Scan for the cell matching the given text and deliver its (X, Y) coordinate at center. 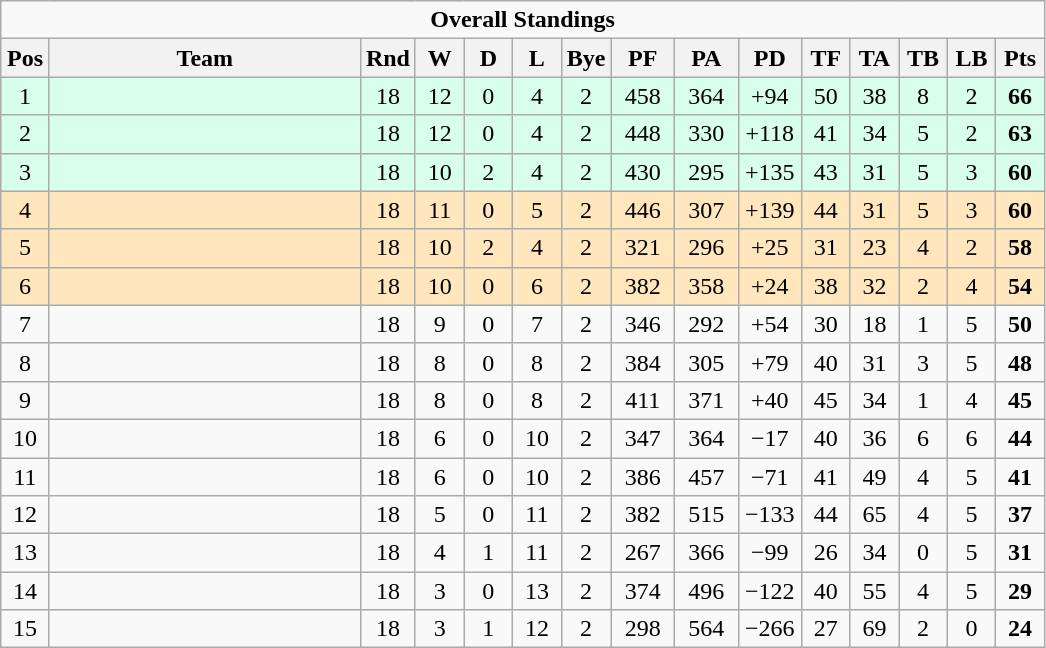
+54 (770, 324)
446 (643, 210)
Team (204, 58)
+25 (770, 248)
L (538, 58)
49 (874, 477)
LB (972, 58)
48 (1020, 362)
32 (874, 286)
386 (643, 477)
267 (643, 553)
564 (706, 629)
358 (706, 286)
TB (924, 58)
+139 (770, 210)
Pos (26, 58)
55 (874, 591)
384 (643, 362)
37 (1020, 515)
296 (706, 248)
29 (1020, 591)
30 (826, 324)
−266 (770, 629)
346 (643, 324)
430 (643, 172)
−71 (770, 477)
TA (874, 58)
448 (643, 134)
307 (706, 210)
457 (706, 477)
+79 (770, 362)
14 (26, 591)
305 (706, 362)
347 (643, 438)
458 (643, 96)
Rnd (388, 58)
+135 (770, 172)
TF (826, 58)
−99 (770, 553)
26 (826, 553)
W (440, 58)
371 (706, 400)
15 (26, 629)
411 (643, 400)
+118 (770, 134)
298 (643, 629)
69 (874, 629)
321 (643, 248)
−17 (770, 438)
Pts (1020, 58)
36 (874, 438)
−122 (770, 591)
292 (706, 324)
366 (706, 553)
295 (706, 172)
515 (706, 515)
330 (706, 134)
496 (706, 591)
43 (826, 172)
58 (1020, 248)
23 (874, 248)
+94 (770, 96)
24 (1020, 629)
+24 (770, 286)
374 (643, 591)
−133 (770, 515)
+40 (770, 400)
63 (1020, 134)
Overall Standings (523, 20)
PA (706, 58)
PF (643, 58)
Bye (586, 58)
27 (826, 629)
54 (1020, 286)
66 (1020, 96)
PD (770, 58)
65 (874, 515)
D (488, 58)
